Locate the cell with the specified text and output its (X, Y) center coordinate. 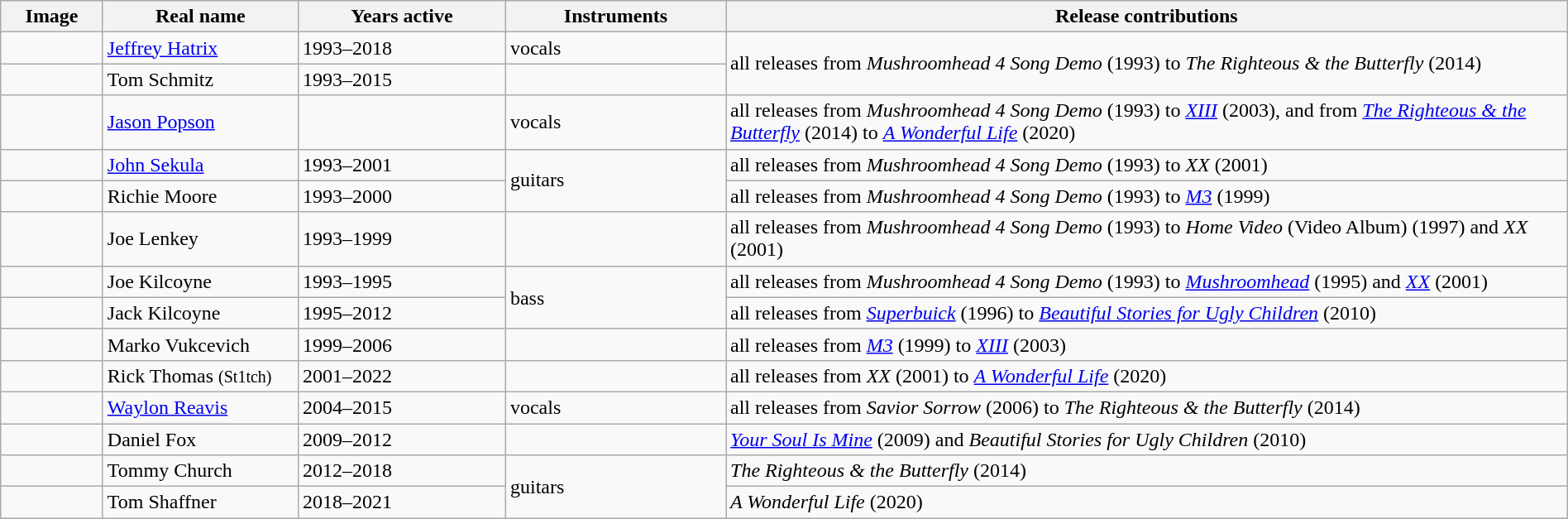
The Righteous & the Butterfly (2014) (1147, 471)
John Sekula (200, 165)
2018–2021 (402, 502)
Real name (200, 17)
bass (615, 297)
Marko Vukcevich (200, 344)
1993–2001 (402, 165)
Tom Schmitz (200, 79)
2012–2018 (402, 471)
Joe Kilcoyne (200, 281)
A Wonderful Life (2020) (1147, 502)
all releases from Mushroomhead 4 Song Demo (1993) to Mushroomhead (1995) and XX (2001) (1147, 281)
1993–2018 (402, 48)
Instruments (615, 17)
2004–2015 (402, 407)
Release contributions (1147, 17)
1995–2012 (402, 313)
1993–2000 (402, 196)
all releases from Mushroomhead 4 Song Demo (1993) to XIII (2003), and from The Righteous & the Butterfly (2014) to A Wonderful Life (2020) (1147, 123)
all releases from M3 (1999) to XIII (2003) (1147, 344)
Tom Shaffner (200, 502)
1999–2006 (402, 344)
Waylon Reavis (200, 407)
Rick Thomas (St1tch) (200, 376)
all releases from Mushroomhead 4 Song Demo (1993) to The Righteous & the Butterfly (2014) (1147, 64)
Joe Lenkey (200, 238)
2009–2012 (402, 440)
Image (52, 17)
all releases from Mushroomhead 4 Song Demo (1993) to M3 (1999) (1147, 196)
Your Soul Is Mine (2009) and Beautiful Stories for Ugly Children (2010) (1147, 440)
all releases from Savior Sorrow (2006) to The Righteous & the Butterfly (2014) (1147, 407)
all releases from Mushroomhead 4 Song Demo (1993) to Home Video (Video Album) (1997) and XX (2001) (1147, 238)
1993–1999 (402, 238)
all releases from XX (2001) to A Wonderful Life (2020) (1147, 376)
Years active (402, 17)
Richie Moore (200, 196)
1993–2015 (402, 79)
Jason Popson (200, 123)
Daniel Fox (200, 440)
2001–2022 (402, 376)
all releases from Mushroomhead 4 Song Demo (1993) to XX (2001) (1147, 165)
1993–1995 (402, 281)
Jeffrey Hatrix (200, 48)
all releases from Superbuick (1996) to Beautiful Stories for Ugly Children (2010) (1147, 313)
Jack Kilcoyne (200, 313)
Tommy Church (200, 471)
